Provide the (x, y) coordinate of the cell's center where the given text is located.  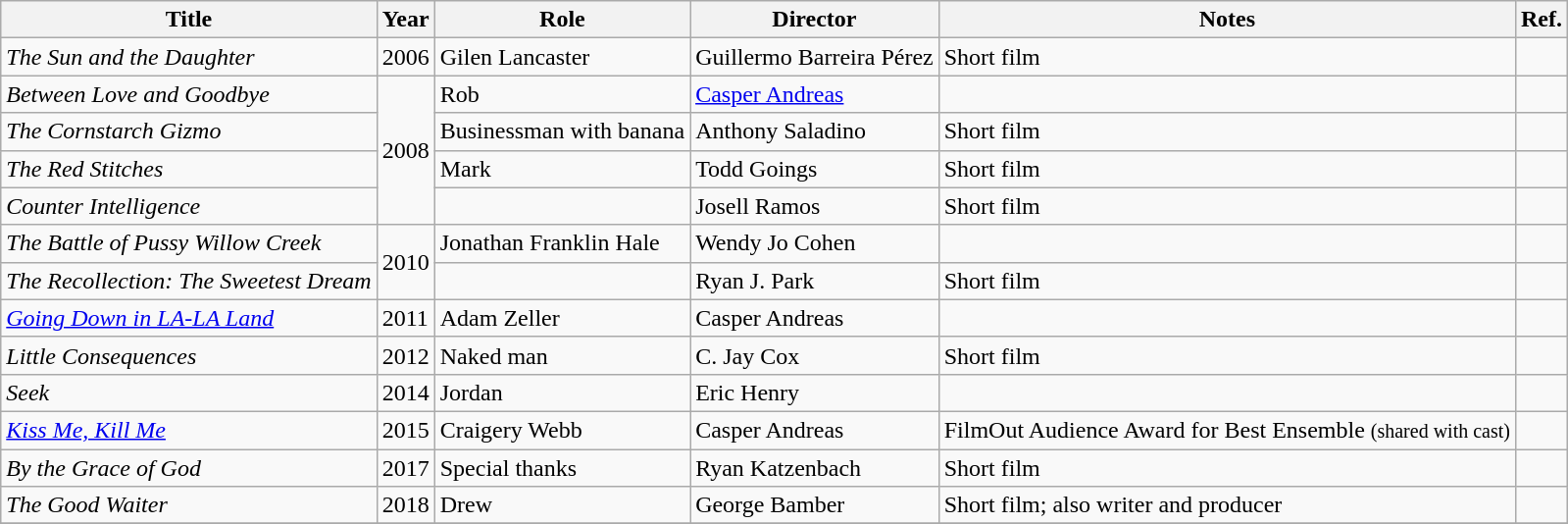
2017 (406, 468)
The Recollection: The Sweetest Dream (188, 281)
Wendy Jo Cohen (815, 243)
Rob (562, 94)
FilmOut Audience Award for Best Ensemble (shared with cast) (1227, 430)
Ref. (1542, 20)
Kiss Me, Kill Me (188, 430)
Jordan (562, 393)
C. Jay Cox (815, 355)
Going Down in LA-LA Land (188, 318)
The Good Waiter (188, 505)
Short film; also writer and producer (1227, 505)
2014 (406, 393)
The Battle of Pussy Willow Creek (188, 243)
2008 (406, 150)
Drew (562, 505)
2018 (406, 505)
Todd Goings (815, 169)
Gilen Lancaster (562, 57)
Role (562, 20)
The Cornstarch Gizmo (188, 131)
Counter Intelligence (188, 206)
Seek (188, 393)
George Bamber (815, 505)
2011 (406, 318)
Eric Henry (815, 393)
Naked man (562, 355)
Jonathan Franklin Hale (562, 243)
Special thanks (562, 468)
Little Consequences (188, 355)
By the Grace of God (188, 468)
The Red Stitches (188, 169)
Between Love and Goodbye (188, 94)
2006 (406, 57)
Title (188, 20)
Ryan J. Park (815, 281)
Ryan Katzenbach (815, 468)
2015 (406, 430)
Mark (562, 169)
The Sun and the Daughter (188, 57)
2010 (406, 262)
Director (815, 20)
Year (406, 20)
Anthony Saladino (815, 131)
Josell Ramos (815, 206)
Craigery Webb (562, 430)
Notes (1227, 20)
Adam Zeller (562, 318)
Guillermo Barreira Pérez (815, 57)
2012 (406, 355)
Businessman with banana (562, 131)
